Output the [x, y] coordinate of the center of the cell containing the given text.  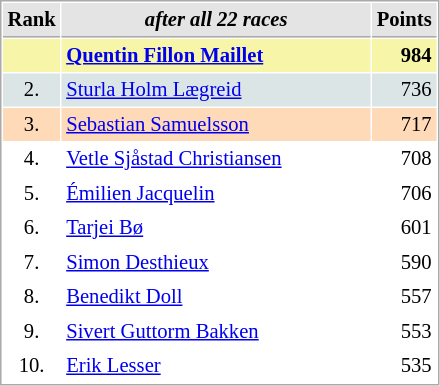
Tarjei Bø [216, 228]
Rank [32, 20]
8. [32, 296]
Simon Desthieux [216, 262]
Émilien Jacquelin [216, 194]
Sturla Holm Lægreid [216, 90]
736 [404, 90]
Erik Lesser [216, 366]
5. [32, 194]
6. [32, 228]
2. [32, 90]
Quentin Fillon Maillet [216, 56]
after all 22 races [216, 20]
706 [404, 194]
717 [404, 124]
535 [404, 366]
984 [404, 56]
Points [404, 20]
Benedikt Doll [216, 296]
601 [404, 228]
590 [404, 262]
10. [32, 366]
4. [32, 158]
Vetle Sjåstad Christiansen [216, 158]
7. [32, 262]
Sivert Guttorm Bakken [216, 332]
553 [404, 332]
557 [404, 296]
Sebastian Samuelsson [216, 124]
3. [32, 124]
9. [32, 332]
708 [404, 158]
